Find where the given text appears and provide that cell's center as (x, y) coordinate. 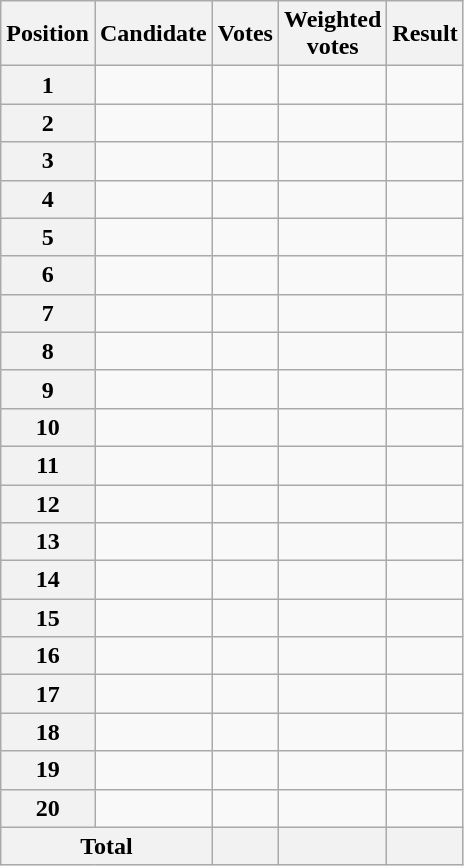
Weightedvotes (332, 34)
17 (48, 694)
4 (48, 199)
19 (48, 770)
3 (48, 161)
10 (48, 427)
5 (48, 237)
Result (425, 34)
20 (48, 808)
2 (48, 123)
Candidate (153, 34)
1 (48, 85)
6 (48, 275)
8 (48, 351)
Position (48, 34)
11 (48, 465)
15 (48, 618)
16 (48, 656)
12 (48, 503)
Votes (245, 34)
13 (48, 542)
9 (48, 389)
7 (48, 313)
14 (48, 580)
18 (48, 732)
Total (107, 846)
